Extract the [X, Y] coordinate from the center of the cell holding the provided text.  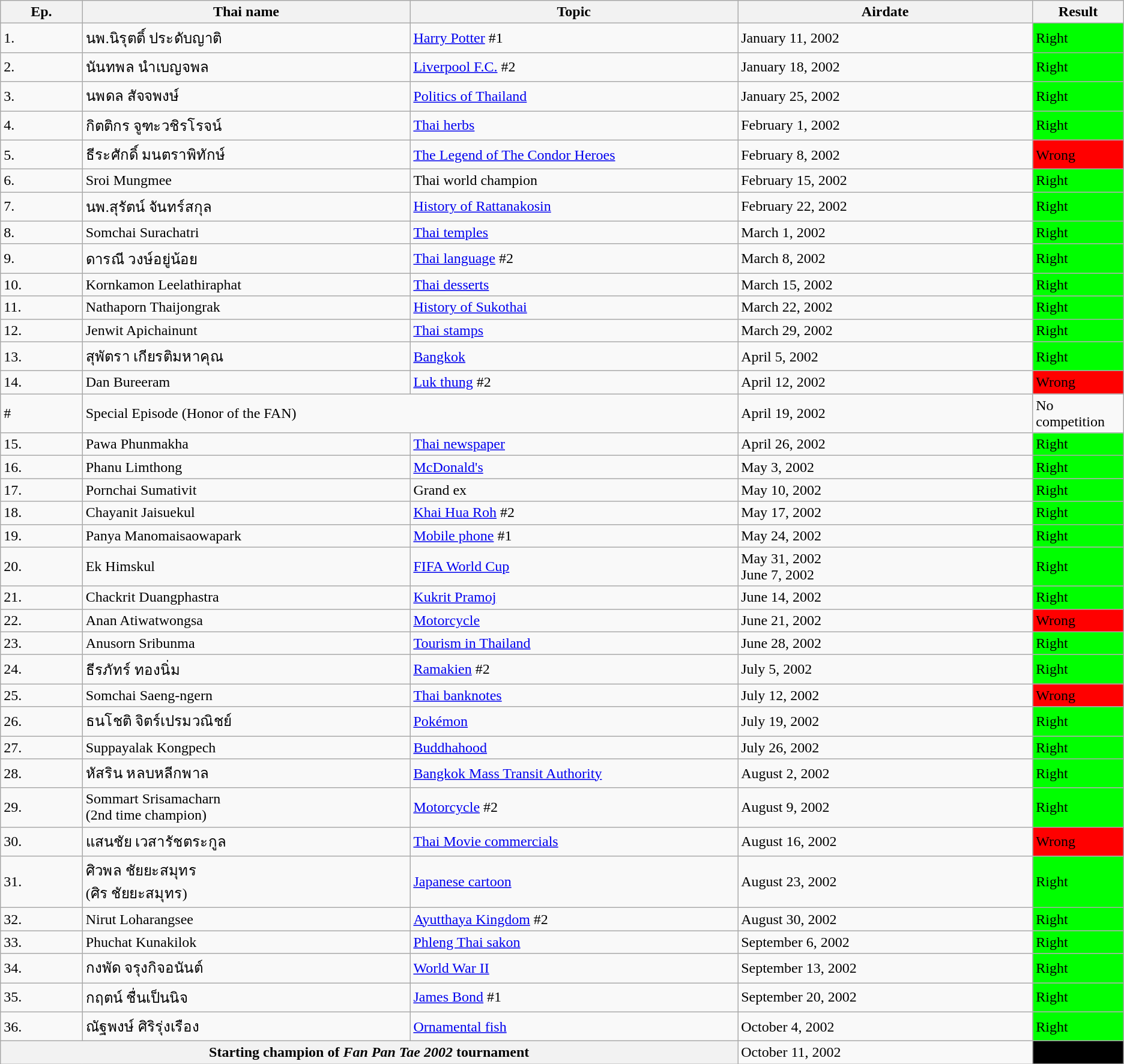
11. [41, 307]
April 12, 2002 [885, 382]
Bangkok [574, 357]
# [41, 413]
Motorcycle #2 [574, 807]
Kukrit Pramoj [574, 597]
3. [41, 96]
Thai world champion [574, 181]
กิตติกร จูฑะวชิรโรจน์ [246, 125]
History of Rattanakosin [574, 207]
May 31, 2002 June 7, 2002 [885, 567]
29. [41, 807]
Thai desserts [574, 285]
32. [41, 919]
Liverpool F.C. #2 [574, 67]
34. [41, 968]
แสนชัย เวสารัชตระกูล [246, 842]
Thai temples [574, 232]
April 19, 2002 [885, 413]
March 1, 2002 [885, 232]
Ep. [41, 12]
Somchai Saeng-ngern [246, 695]
March 15, 2002 [885, 285]
May 10, 2002 [885, 490]
Tourism in Thailand [574, 643]
September 20, 2002 [885, 997]
16. [41, 467]
Anan Atiwatwongsa [246, 620]
36. [41, 1027]
18. [41, 513]
13. [41, 357]
Kornkamon Leelathiraphat [246, 285]
April 5, 2002 [885, 357]
Pawa Phunmakha [246, 444]
February 1, 2002 [885, 125]
April 26, 2002 [885, 444]
January 18, 2002 [885, 67]
35. [41, 997]
James Bond #1 [574, 997]
23. [41, 643]
นันทพล นำเบญจพล [246, 67]
Suppayalak Kongpech [246, 748]
January 25, 2002 [885, 96]
August 9, 2002 [885, 807]
Pornchai Sumativit [246, 490]
Phanu Limthong [246, 467]
Thai newspaper [574, 444]
20. [41, 567]
Mobile phone #1 [574, 536]
FIFA World Cup [574, 567]
ณัฐพงษ์ ศิริรุ่งเรือง [246, 1027]
Thai Movie commercials [574, 842]
The Legend of The Condor Heroes [574, 155]
ธีรภัทร์ ทองนิ่ม [246, 669]
Ek Himskul [246, 567]
Jenwit Apichainunt [246, 330]
Thai banknotes [574, 695]
World War II [574, 968]
May 17, 2002 [885, 513]
Buddhahood [574, 748]
27. [41, 748]
นพดล สัจจพงษ์ [246, 96]
15. [41, 444]
July 26, 2002 [885, 748]
10. [41, 285]
January 11, 2002 [885, 38]
Thai name [246, 12]
กฤตน์ ชื่นเป็นนิจ [246, 997]
Phleng Thai sakon [574, 942]
July 12, 2002 [885, 695]
Khai Hua Roh #2 [574, 513]
Somchai Surachatri [246, 232]
May 3, 2002 [885, 467]
August 2, 2002 [885, 773]
No competition [1078, 413]
25. [41, 695]
6. [41, 181]
October 11, 2002 [885, 1053]
ดารณี วงษ์อยู่น้อย [246, 258]
28. [41, 773]
21. [41, 597]
May 24, 2002 [885, 536]
Sroi Mungmee [246, 181]
Airdate [885, 12]
Ornamental fish [574, 1027]
22. [41, 620]
McDonald's [574, 467]
Chackrit Duangphastra [246, 597]
Thai language #2 [574, 258]
Motorcycle [574, 620]
Sommart Srisamacharn (2nd time champion) [246, 807]
31. [41, 882]
Luk thung #2 [574, 382]
August 23, 2002 [885, 882]
Starting champion of Fan Pan Tae 2002 tournament [369, 1053]
History of Sukothai [574, 307]
สุพัตรา เกียรติมหาคุณ [246, 357]
Chayanit Jaisuekul [246, 513]
30. [41, 842]
ธนโชติ จิตร์เปรมวณิชย์ [246, 722]
June 14, 2002 [885, 597]
19. [41, 536]
August 30, 2002 [885, 919]
12. [41, 330]
Thai herbs [574, 125]
July 5, 2002 [885, 669]
Ramakien #2 [574, 669]
1. [41, 38]
February 15, 2002 [885, 181]
Pokémon [574, 722]
14. [41, 382]
June 28, 2002 [885, 643]
Nirut Loharangsee [246, 919]
26. [41, 722]
33. [41, 942]
17. [41, 490]
Nathaporn Thaijongrak [246, 307]
February 22, 2002 [885, 207]
Phuchat Kunakilok [246, 942]
Japanese cartoon [574, 882]
Panya Manomaisaowapark [246, 536]
Topic [574, 12]
September 6, 2002 [885, 942]
July 19, 2002 [885, 722]
Grand ex [574, 490]
ธีระศักดิ์ มนตราพิทักษ์ [246, 155]
February 8, 2002 [885, 155]
October 4, 2002 [885, 1027]
Thai stamps [574, 330]
Result [1078, 12]
Anusorn Sribunma [246, 643]
Harry Potter #1 [574, 38]
8. [41, 232]
9. [41, 258]
Ayutthaya Kingdom #2 [574, 919]
4. [41, 125]
August 16, 2002 [885, 842]
นพ.สุรัตน์ จันทร์สกุล [246, 207]
Politics of Thailand [574, 96]
ศิวพล ชัยยะสมุทร (ศิร ชัยยะสมุทร) [246, 882]
5. [41, 155]
หัสริน หลบหลีกพาล [246, 773]
Special Episode (Honor of the FAN) [409, 413]
June 21, 2002 [885, 620]
7. [41, 207]
March 29, 2002 [885, 330]
2. [41, 67]
กงพัด จรุงกิจอนันต์ [246, 968]
นพ.นิรุตติ์ ประดับญาติ [246, 38]
24. [41, 669]
Dan Bureeram [246, 382]
March 8, 2002 [885, 258]
September 13, 2002 [885, 968]
Bangkok Mass Transit Authority [574, 773]
March 22, 2002 [885, 307]
